Scan for the cell matching the given text and deliver its [X, Y] coordinate at center. 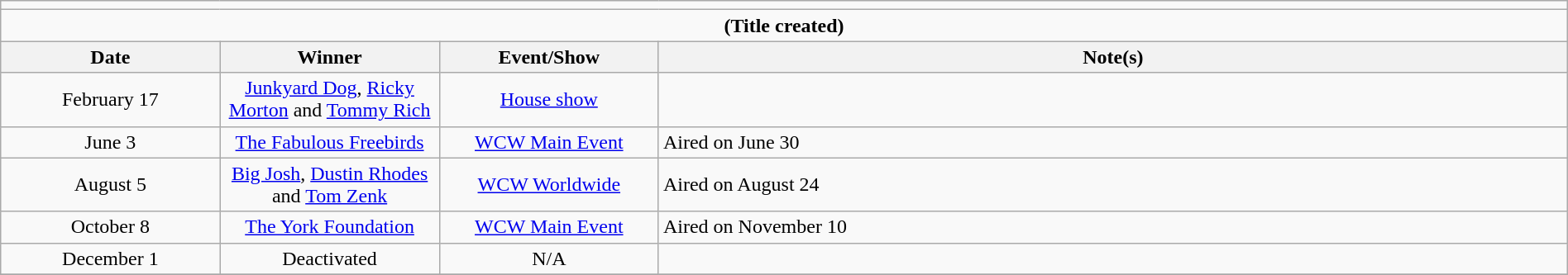
Junkyard Dog, Ricky Morton and Tommy Rich [329, 99]
The York Foundation [329, 227]
February 17 [111, 99]
Note(s) [1113, 57]
Aired on August 24 [1113, 185]
Deactivated [329, 258]
WCW Worldwide [549, 185]
December 1 [111, 258]
The Fabulous Freebirds [329, 142]
(Title created) [784, 26]
Winner [329, 57]
N/A [549, 258]
October 8 [111, 227]
August 5 [111, 185]
Event/Show [549, 57]
Date [111, 57]
Big Josh, Dustin Rhodes and Tom Zenk [329, 185]
House show [549, 99]
June 3 [111, 142]
Aired on November 10 [1113, 227]
Aired on June 30 [1113, 142]
